Output the (x, y) coordinate of the center of the cell containing the given text.  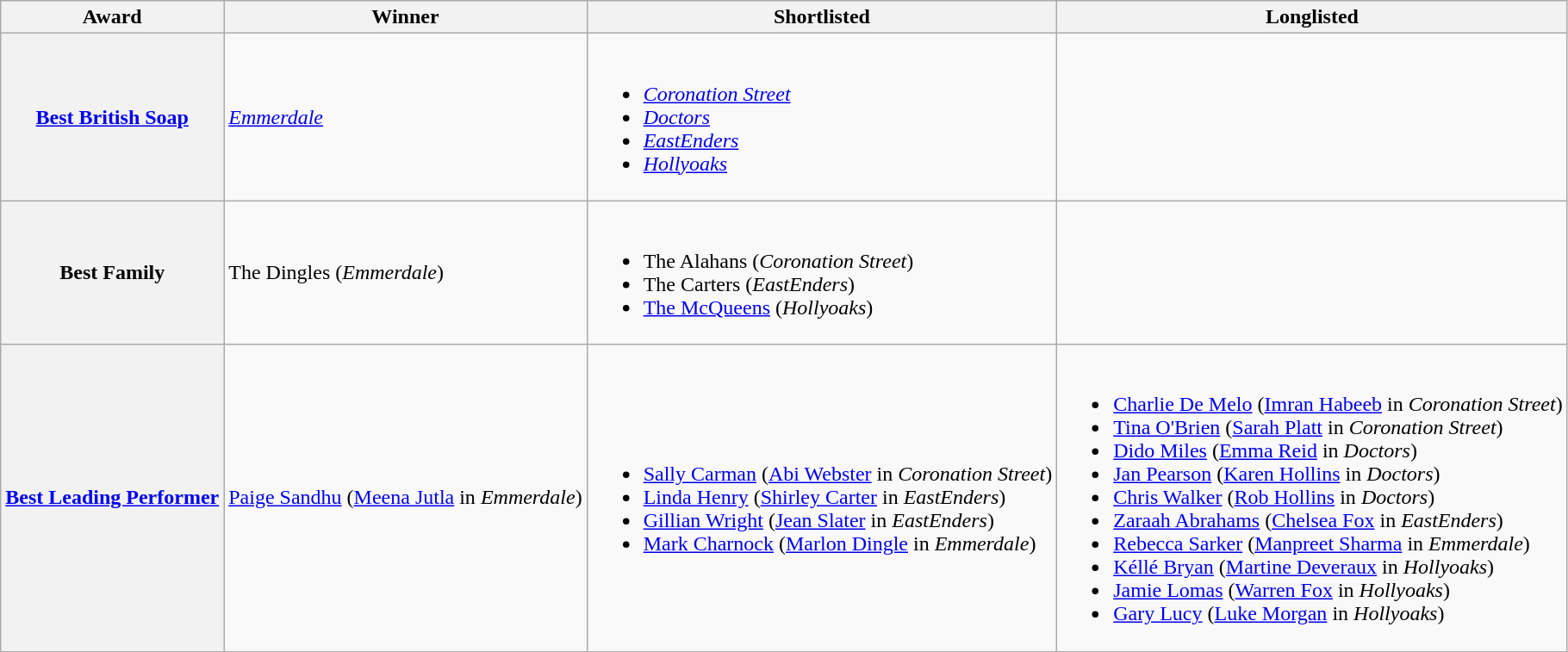
Best Family (112, 272)
Coronation StreetDoctorsEastEndersHollyoaks (822, 117)
Longlisted (1312, 17)
Best British Soap (112, 117)
Paige Sandhu (Meena Jutla in Emmerdale) (405, 498)
Emmerdale (405, 117)
Best Leading Performer (112, 498)
Award (112, 17)
The Alahans (Coronation Street)The Carters (EastEnders)The McQueens (Hollyoaks) (822, 272)
Winner (405, 17)
Shortlisted (822, 17)
The Dingles (Emmerdale) (405, 272)
